Determine the [x, y] coordinate at the center of the cell enclosing the given text.  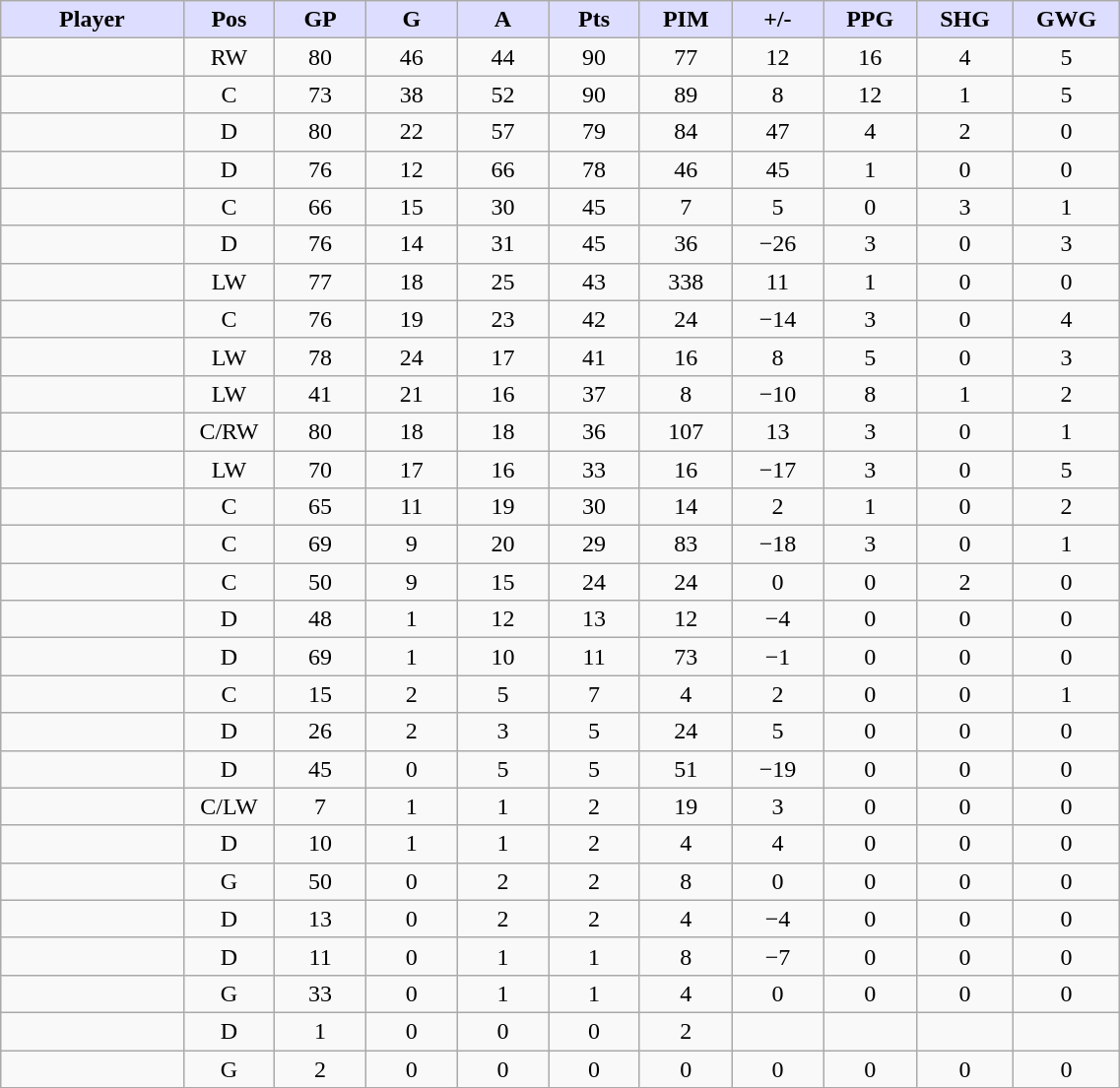
−10 [778, 394]
Player [93, 20]
79 [595, 132]
51 [686, 769]
−1 [778, 657]
−17 [778, 470]
42 [595, 319]
89 [686, 95]
GWG [1066, 20]
29 [595, 544]
Pts [595, 20]
65 [321, 507]
22 [412, 132]
−7 [778, 956]
52 [502, 95]
23 [502, 319]
Pos [229, 20]
84 [686, 132]
C/LW [229, 806]
44 [502, 57]
20 [502, 544]
37 [595, 394]
−26 [778, 244]
107 [686, 431]
PIM [686, 20]
38 [412, 95]
48 [321, 619]
+/- [778, 20]
PPG [871, 20]
RW [229, 57]
47 [778, 132]
338 [686, 282]
−18 [778, 544]
−19 [778, 769]
C/RW [229, 431]
70 [321, 470]
31 [502, 244]
−14 [778, 319]
SHG [965, 20]
83 [686, 544]
43 [595, 282]
A [502, 20]
GP [321, 20]
26 [321, 732]
21 [412, 394]
57 [502, 132]
25 [502, 282]
